Scan for the cell matching the given text and deliver its [X, Y] coordinate at center. 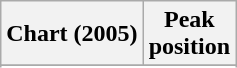
Peakposition [189, 34]
Chart (2005) [72, 34]
